Extract the [X, Y] coordinate from the center of the cell holding the provided text.  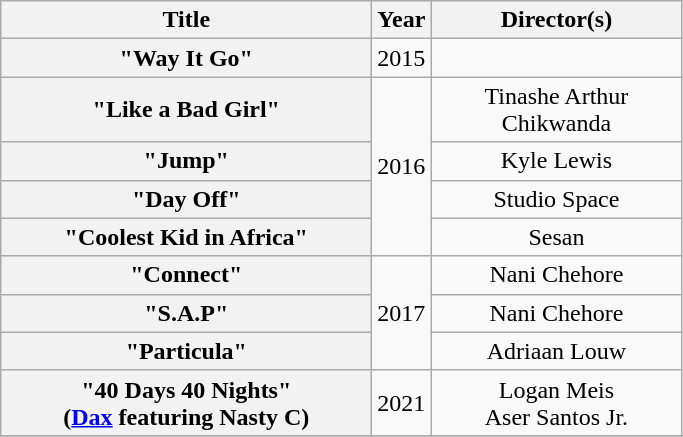
Tinashe Arthur Chikwanda [556, 110]
"Particula" [186, 351]
2021 [402, 402]
"Like a Bad Girl" [186, 110]
Director(s) [556, 20]
Adriaan Louw [556, 351]
Logan MeisAser Santos Jr. [556, 402]
Kyle Lewis [556, 161]
"Way It Go" [186, 58]
"Connect" [186, 275]
Studio Space [556, 199]
Title [186, 20]
"Day Off" [186, 199]
2015 [402, 58]
"S.A.P" [186, 313]
"Jump" [186, 161]
"40 Days 40 Nights"(Dax featuring Nasty C) [186, 402]
2016 [402, 166]
Year [402, 20]
Sesan [556, 237]
2017 [402, 313]
"Coolest Kid in Africa" [186, 237]
